Return [X, Y] of the center of cell containing provided text 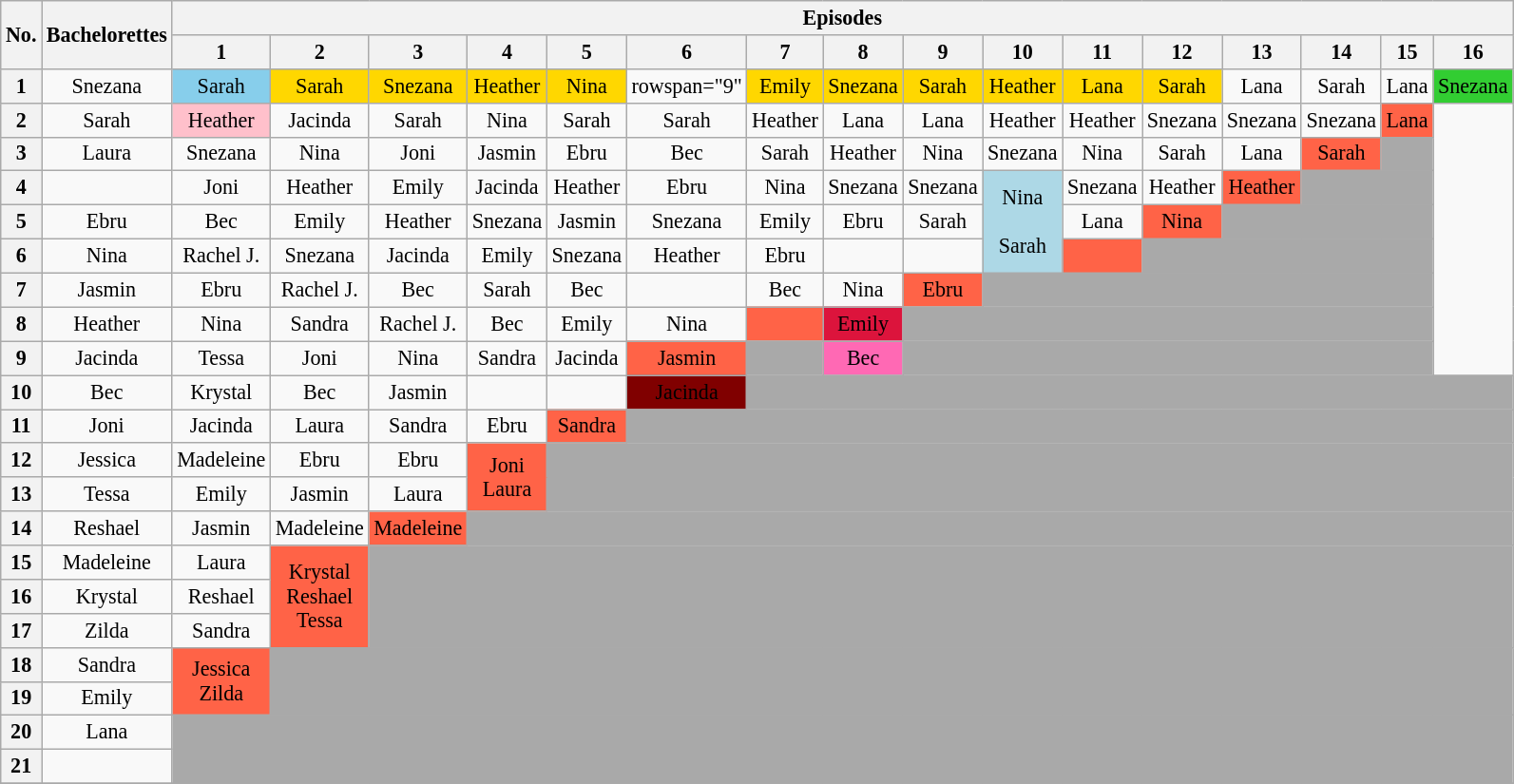
JessicaZilda [221, 681]
No. [21, 34]
20 [21, 733]
17 [21, 630]
Bachelorettes [106, 34]
Episodes [842, 17]
KrystalReshaelTessa [320, 595]
rowspan="9" [686, 86]
Zilda [106, 630]
18 [21, 664]
JoniLaura [508, 477]
NinaSarah [1023, 222]
21 [21, 766]
19 [21, 698]
Jessica [106, 460]
